Pinpoint the cell where the given text exists, returning its [x, y] midpoint coordinate. 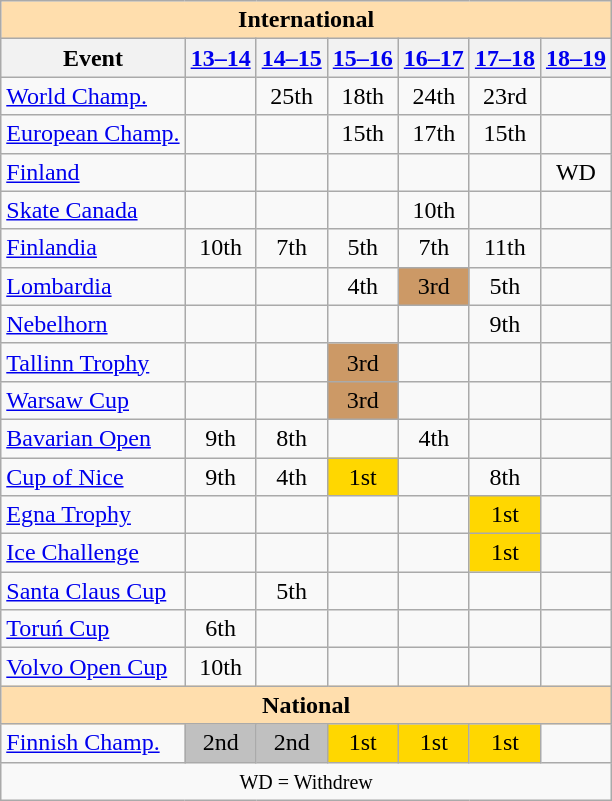
6th [220, 629]
11th [504, 248]
WD [576, 172]
18–19 [576, 58]
14–15 [292, 58]
16–17 [434, 58]
18th [362, 96]
Finnish Champ. [93, 743]
Event [93, 58]
World Champ. [93, 96]
Nebelhorn [93, 324]
Toruń Cup [93, 629]
Tallinn Trophy [93, 362]
Finland [93, 172]
European Champ. [93, 134]
Volvo Open Cup [93, 667]
23rd [504, 96]
Skate Canada [93, 210]
15–16 [362, 58]
24th [434, 96]
WD = Withdrew [306, 781]
17th [434, 134]
Lombardia [93, 286]
National [306, 705]
Finlandia [93, 248]
25th [292, 96]
Santa Claus Cup [93, 591]
Bavarian Open [93, 438]
Warsaw Cup [93, 400]
Egna Trophy [93, 515]
17–18 [504, 58]
Cup of Nice [93, 477]
Ice Challenge [93, 553]
International [306, 20]
13–14 [220, 58]
